Provide the (x, y) coordinate of the cell's center where the given text is located.  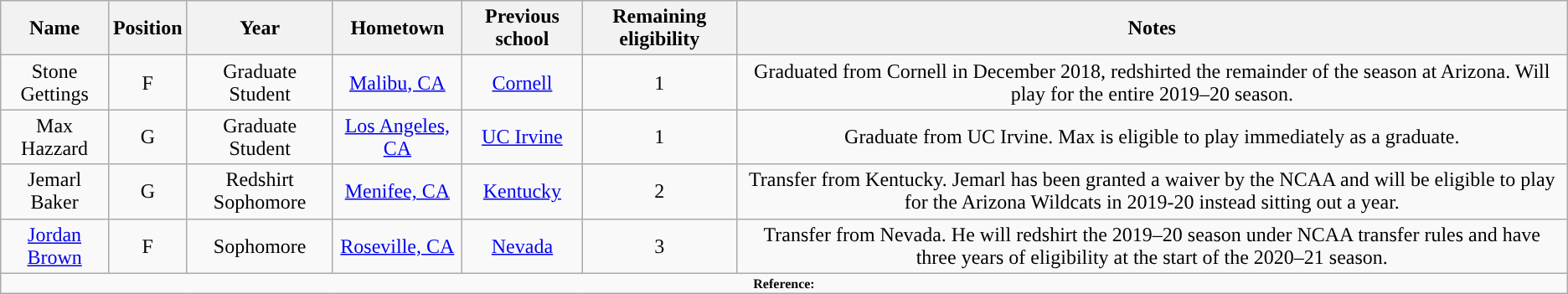
Hometown (397, 28)
Stone Gettings (55, 82)
Sophomore (260, 246)
Roseville, CA (397, 246)
Menifee, CA (397, 191)
Jordan Brown (55, 246)
Graduate from UC Irvine. Max is eligible to play immediately as a graduate. (1152, 137)
Los Angeles, CA (397, 137)
Redshirt Sophomore (260, 191)
3 (659, 246)
Remaining eligibility (659, 28)
Year (260, 28)
Previous school (523, 28)
Malibu, CA (397, 82)
Position (147, 28)
Name (55, 28)
Graduated from Cornell in December 2018, redshirted the remainder of the season at Arizona. Will play for the entire 2019–20 season. (1152, 82)
Reference: (784, 283)
UC Irvine (523, 137)
Max Hazzard (55, 137)
Nevada (523, 246)
Cornell (523, 82)
Notes (1152, 28)
Jemarl Baker (55, 191)
2 (659, 191)
Kentucky (523, 191)
